Extract the (X, Y) coordinate from the center of the cell holding the provided text.  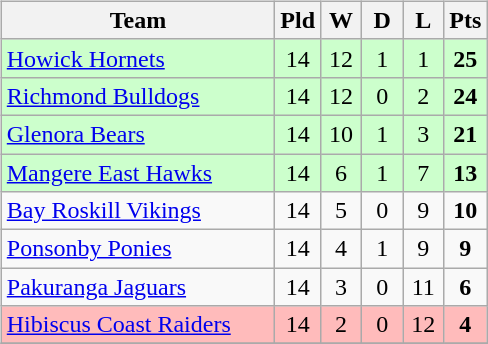
Ponsonby Ponies (138, 249)
24 (466, 96)
7 (424, 173)
5 (342, 211)
13 (466, 173)
Pakuranga Jaguars (138, 287)
Howick Hornets (138, 58)
Hibiscus Coast Raiders (138, 325)
Mangere East Hawks (138, 173)
Pld (298, 20)
L (424, 20)
W (342, 20)
Glenora Bears (138, 134)
Bay Roskill Vikings (138, 211)
11 (424, 287)
25 (466, 58)
21 (466, 134)
Pts (466, 20)
D (382, 20)
Team (138, 20)
Richmond Bulldogs (138, 96)
